Return [x, y] of the center of cell containing provided text 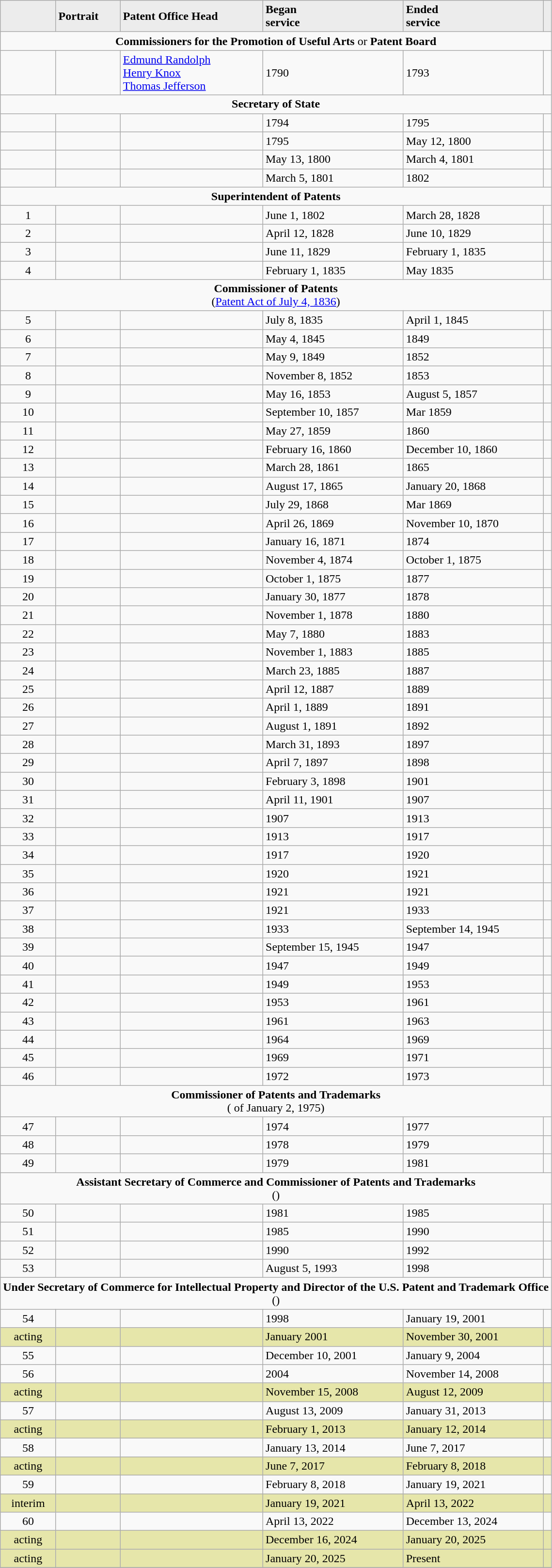
May 13, 1800 [333, 159]
Secretary of State [276, 104]
1865 [473, 468]
7 [28, 357]
January 12, 2014 [473, 1429]
46 [28, 1076]
September 15, 1945 [333, 947]
29 [28, 763]
February 16, 1860 [333, 449]
4 [28, 270]
August 17, 1865 [333, 486]
1963 [473, 1021]
Portrait [88, 16]
1898 [473, 763]
May 27, 1859 [333, 431]
1793 [473, 73]
March 4, 1801 [473, 159]
2 [28, 233]
17 [28, 541]
1790 [333, 73]
December 16, 2024 [333, 1540]
14 [28, 486]
19 [28, 578]
1878 [473, 597]
49 [28, 1163]
1 [28, 215]
Edmund RandolphHenry KnoxThomas Jefferson [191, 73]
1877 [473, 578]
September 10, 1857 [333, 412]
50 [28, 1213]
1860 [473, 431]
36 [28, 892]
22 [28, 634]
March 28, 1828 [473, 215]
November 15, 2008 [333, 1392]
1971 [473, 1058]
Under Secretary of Commerce for Intellectual Property and Director of the U.S. Patent and Trademark Office() [276, 1294]
1880 [473, 615]
1802 [473, 178]
Mar 1859 [473, 412]
1964 [333, 1039]
23 [28, 652]
April 1, 1889 [333, 707]
November 1, 1883 [333, 652]
40 [28, 966]
March 28, 1861 [333, 468]
1973 [473, 1076]
May 1835 [473, 270]
November 1, 1878 [333, 615]
56 [28, 1374]
20 [28, 597]
June 1, 1802 [333, 215]
March 5, 1801 [333, 178]
December 10, 2001 [333, 1355]
2004 [333, 1374]
48 [28, 1145]
December 13, 2024 [473, 1521]
April 11, 1901 [333, 800]
August 1, 1891 [333, 726]
May 7, 1880 [333, 634]
42 [28, 1003]
August 5, 1857 [473, 394]
April 26, 1869 [333, 523]
Superintendent of Patents [276, 196]
January 2001 [333, 1337]
57 [28, 1411]
November 8, 1852 [333, 376]
January 20, 1868 [473, 486]
August 5, 1993 [333, 1269]
June 10, 1829 [473, 233]
1883 [473, 634]
1885 [473, 652]
1853 [473, 376]
44 [28, 1039]
1874 [473, 541]
47 [28, 1126]
55 [28, 1355]
60 [28, 1521]
May 9, 1849 [333, 357]
Mar 1869 [473, 504]
Present [473, 1558]
November 30, 2001 [473, 1337]
10 [28, 412]
July 8, 1835 [333, 320]
1897 [473, 744]
31 [28, 800]
53 [28, 1269]
54 [28, 1318]
1972 [333, 1076]
April 1, 1845 [473, 320]
Commissioner of Patents(Patent Act of July 4, 1836) [276, 296]
1974 [333, 1126]
12 [28, 449]
February 1, 2013 [333, 1429]
1992 [473, 1250]
June 11, 1829 [333, 251]
1891 [473, 707]
39 [28, 947]
Commissioners for the Promotion of Useful Arts or Patent Board [276, 41]
Beganservice [333, 16]
1978 [333, 1145]
April 12, 1887 [333, 689]
December 10, 1860 [473, 449]
1849 [473, 339]
3 [28, 251]
30 [28, 781]
March 23, 1885 [333, 671]
May 16, 1853 [333, 394]
May 4, 1845 [333, 339]
52 [28, 1250]
January 9, 2004 [473, 1355]
35 [28, 874]
1887 [473, 671]
March 31, 1893 [333, 744]
33 [28, 836]
21 [28, 615]
5 [28, 320]
May 12, 1800 [473, 141]
January 13, 2014 [333, 1447]
51 [28, 1232]
15 [28, 504]
1794 [333, 123]
September 14, 1945 [473, 929]
58 [28, 1447]
6 [28, 339]
11 [28, 431]
April 12, 1828 [333, 233]
February 3, 1898 [333, 781]
April 7, 1897 [333, 763]
Commissioner of Patents and Trademarks( of January 2, 1975) [276, 1101]
13 [28, 468]
8 [28, 376]
November 14, 2008 [473, 1374]
32 [28, 818]
January 31, 2013 [473, 1411]
November 10, 1870 [473, 523]
24 [28, 671]
July 29, 1868 [333, 504]
Assistant Secretary of Commerce and Commissioner of Patents and Trademarks() [276, 1188]
41 [28, 984]
16 [28, 523]
45 [28, 1058]
59 [28, 1484]
43 [28, 1021]
January 30, 1877 [333, 597]
27 [28, 726]
1889 [473, 689]
1901 [473, 781]
34 [28, 855]
August 13, 2009 [333, 1411]
interim [28, 1503]
37 [28, 910]
1852 [473, 357]
January 16, 1871 [333, 541]
August 12, 2009 [473, 1392]
38 [28, 929]
26 [28, 707]
18 [28, 560]
9 [28, 394]
January 19, 2001 [473, 1318]
28 [28, 744]
November 4, 1874 [333, 560]
25 [28, 689]
Patent Office Head [191, 16]
Endedservice [473, 16]
1892 [473, 726]
1977 [473, 1126]
